Capture the cell that displays the provided text and extract its [x, y] central coordinate. 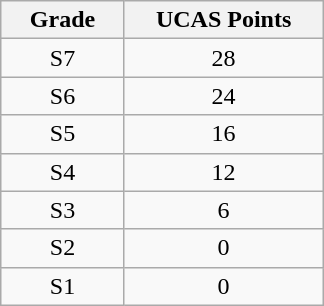
S6 [63, 96]
12 [224, 172]
6 [224, 210]
16 [224, 134]
S1 [63, 286]
S2 [63, 248]
S7 [63, 58]
S5 [63, 134]
24 [224, 96]
S4 [63, 172]
UCAS Points [224, 20]
S3 [63, 210]
Grade [63, 20]
28 [224, 58]
